Capture the cell that displays the provided text and extract its (X, Y) central coordinate. 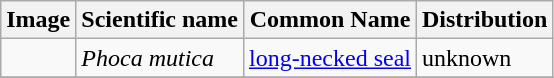
Image (38, 20)
Scientific name (160, 20)
Phoca mutica (160, 58)
Distribution (484, 20)
long-necked seal (330, 58)
unknown (484, 58)
Common Name (330, 20)
